For the text-containing cell, return its midpoint in [X, Y] coordinate format. 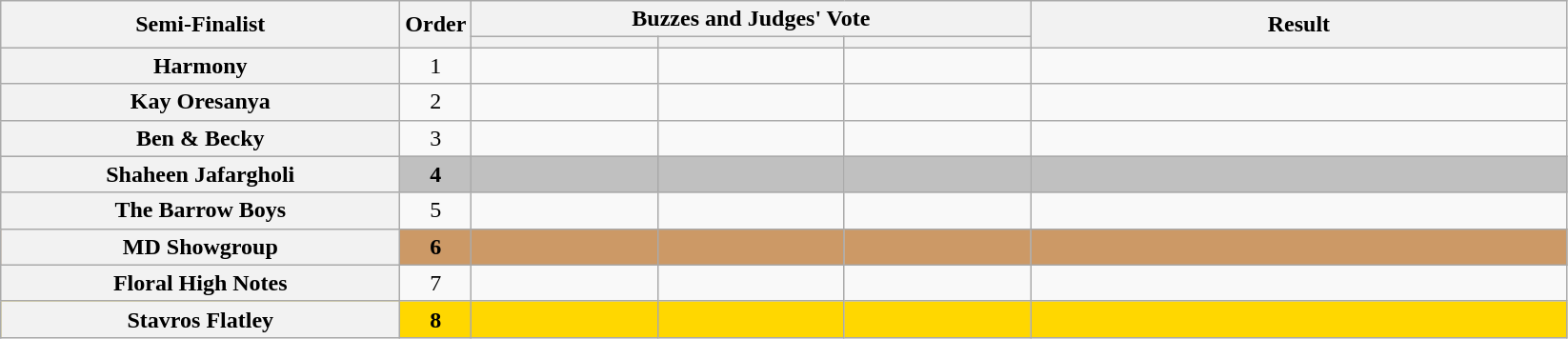
3 [436, 138]
Floral High Notes [200, 283]
Harmony [200, 66]
Shaheen Jafargholi [200, 174]
5 [436, 210]
Stavros Flatley [200, 319]
Kay Oresanya [200, 102]
2 [436, 102]
1 [436, 66]
MD Showgroup [200, 247]
The Barrow Boys [200, 210]
Order [436, 25]
4 [436, 174]
Semi-Finalist [200, 25]
6 [436, 247]
Result [1299, 25]
8 [436, 319]
Ben & Becky [200, 138]
7 [436, 283]
Buzzes and Judges' Vote [751, 19]
